Return [x, y] of the center of cell containing provided text 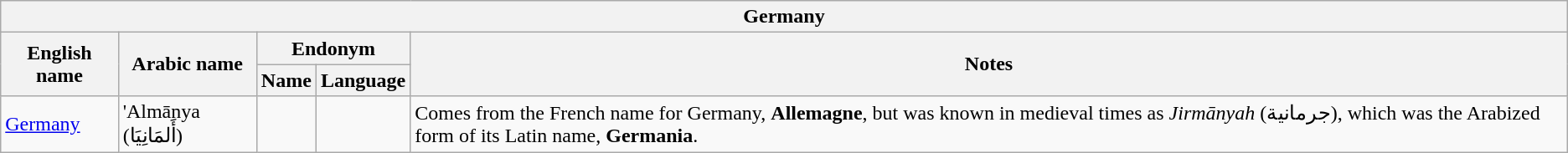
Name [286, 80]
Arabic name [188, 64]
'Almānya (أَلمَانِيَا) [188, 124]
Notes [988, 64]
English name [59, 64]
Language [363, 80]
Endonym [333, 48]
